Extract the [X, Y] coordinate from the center of the cell holding the provided text.  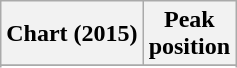
Peakposition [189, 34]
Chart (2015) [72, 34]
